Identify which cell holds the provided text, then report its (x, y) central coordinate. 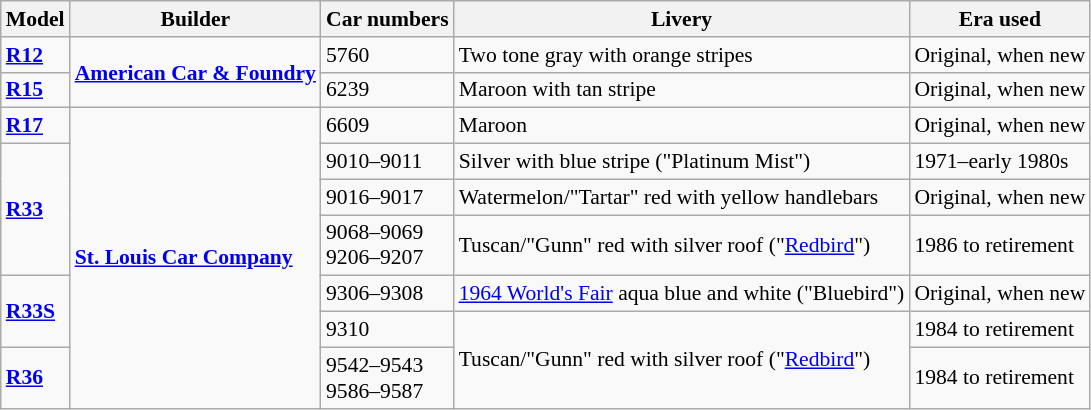
Maroon with tan stripe (682, 90)
R12 (36, 55)
6609 (388, 126)
R33 (36, 210)
Car numbers (388, 19)
6239 (388, 90)
Builder (196, 19)
R15 (36, 90)
1986 to retirement (1000, 246)
Maroon (682, 126)
5760 (388, 55)
9306–9308 (388, 294)
9068–90699206–9207 (388, 246)
Watermelon/"Tartar" red with yellow handlebars (682, 197)
Livery (682, 19)
9542–95439586–9587 (388, 378)
Silver with blue stripe ("Platinum Mist") (682, 162)
St. Louis Car Company (196, 258)
9010–9011 (388, 162)
1971–early 1980s (1000, 162)
R33S (36, 312)
9310 (388, 330)
Two tone gray with orange stripes (682, 55)
1964 World's Fair aqua blue and white ("Bluebird") (682, 294)
American Car & Foundry (196, 72)
9016–9017 (388, 197)
Era used (1000, 19)
Model (36, 19)
R17 (36, 126)
R36 (36, 378)
